Return (X, Y) of the center of cell containing provided text 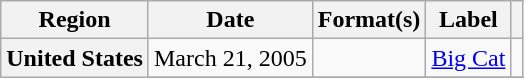
United States (75, 58)
March 21, 2005 (230, 58)
Big Cat (468, 58)
Region (75, 20)
Date (230, 20)
Format(s) (369, 20)
Label (468, 20)
